For the text-containing cell, return its midpoint in (x, y) coordinate format. 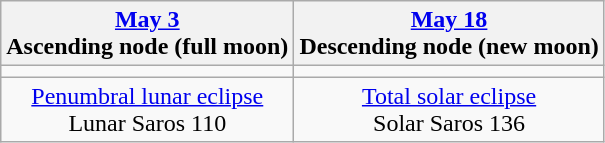
Total solar eclipseSolar Saros 136 (449, 110)
May 18Descending node (new moon) (449, 34)
May 3Ascending node (full moon) (148, 34)
Penumbral lunar eclipseLunar Saros 110 (148, 110)
